Provide the [x, y] coordinate of the cell's center where the given text is located.  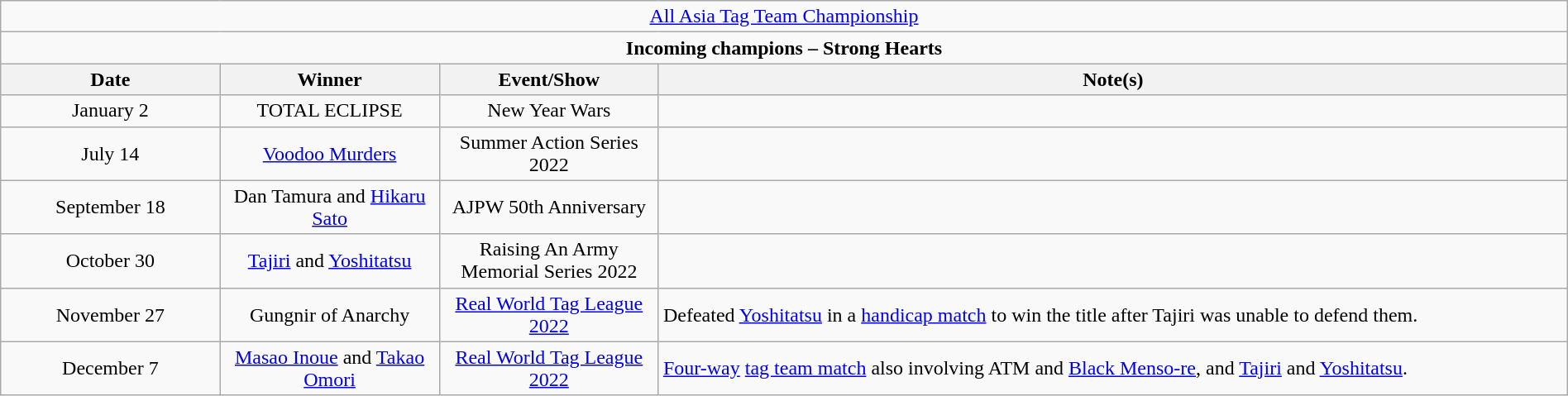
New Year Wars [549, 111]
TOTAL ECLIPSE [329, 111]
Note(s) [1113, 79]
Incoming champions – Strong Hearts [784, 48]
Summer Action Series 2022 [549, 154]
Masao Inoue and Takao Omori [329, 369]
Winner [329, 79]
December 7 [111, 369]
Gungnir of Anarchy [329, 314]
Voodoo Murders [329, 154]
Dan Tamura and Hikaru Sato [329, 207]
Tajiri and Yoshitatsu [329, 261]
All Asia Tag Team Championship [784, 17]
Defeated Yoshitatsu in a handicap match to win the title after Tajiri was unable to defend them. [1113, 314]
Date [111, 79]
Raising An Army Memorial Series 2022 [549, 261]
July 14 [111, 154]
Four-way tag team match also involving ATM and Black Menso-re, and Tajiri and Yoshitatsu. [1113, 369]
September 18 [111, 207]
November 27 [111, 314]
AJPW 50th Anniversary [549, 207]
January 2 [111, 111]
October 30 [111, 261]
Event/Show [549, 79]
